Capture the cell that displays the provided text and extract its [X, Y] central coordinate. 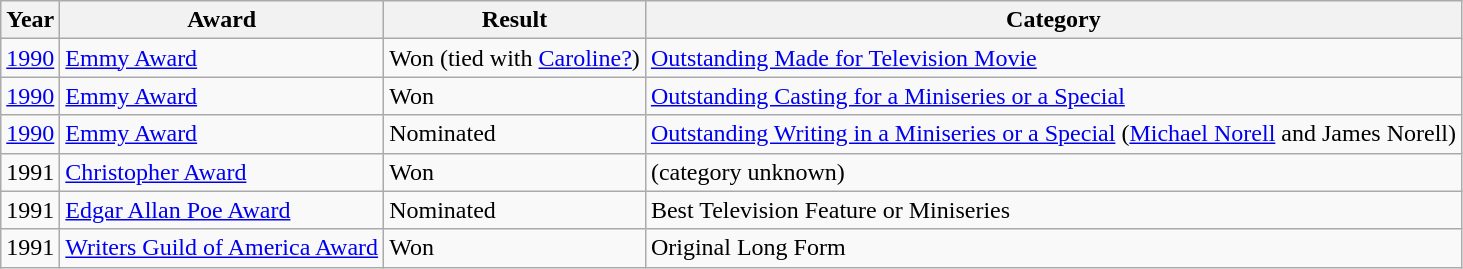
Edgar Allan Poe Award [222, 210]
Result [515, 20]
Outstanding Casting for a Miniseries or a Special [1053, 96]
Christopher Award [222, 172]
Category [1053, 20]
Year [30, 20]
Award [222, 20]
Outstanding Writing in a Miniseries or a Special (Michael Norell and James Norell) [1053, 134]
Original Long Form [1053, 248]
Won (tied with Caroline?) [515, 58]
(category unknown) [1053, 172]
Writers Guild of America Award [222, 248]
Outstanding Made for Television Movie [1053, 58]
Best Television Feature or Miniseries [1053, 210]
